Identify which cell holds the provided text, then report its (x, y) central coordinate. 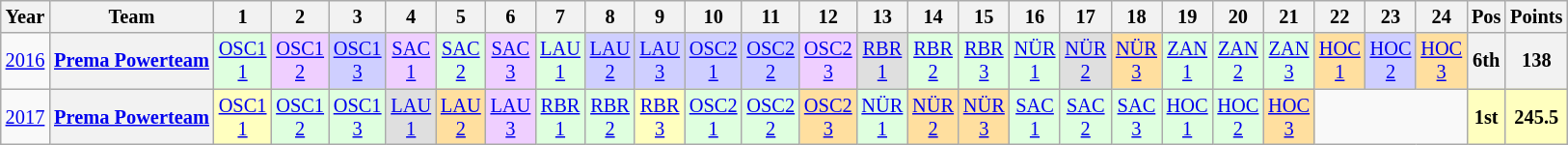
1 (243, 16)
8 (610, 16)
24 (1441, 16)
16 (1036, 16)
12 (828, 16)
21 (1288, 16)
4 (411, 16)
Pos (1486, 16)
23 (1391, 16)
138 (1536, 61)
1st (1486, 117)
2 (300, 16)
Team (131, 16)
ZAN1 (1188, 61)
7 (560, 16)
11 (770, 16)
2017 (25, 117)
6th (1486, 61)
2016 (25, 61)
13 (883, 16)
15 (984, 16)
245.5 (1536, 117)
22 (1340, 16)
ZAN3 (1288, 61)
9 (660, 16)
Points (1536, 16)
Year (25, 16)
14 (933, 16)
10 (714, 16)
17 (1086, 16)
3 (358, 16)
19 (1188, 16)
ZAN2 (1238, 61)
20 (1238, 16)
18 (1136, 16)
5 (461, 16)
6 (511, 16)
